Search for the cell housing the specified text and yield its [X, Y] center coordinate. 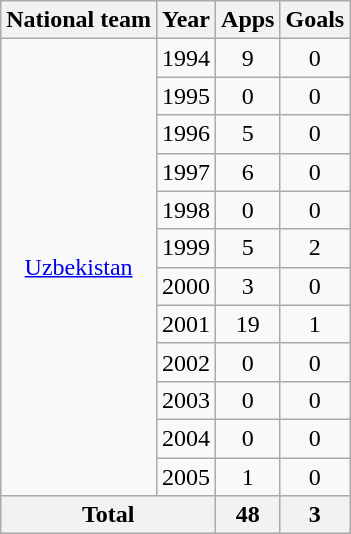
Apps [248, 20]
9 [248, 58]
2001 [186, 324]
2000 [186, 286]
1997 [186, 172]
Uzbekistan [79, 268]
6 [248, 172]
Year [186, 20]
Goals [315, 20]
2004 [186, 438]
1994 [186, 58]
2002 [186, 362]
2005 [186, 477]
1999 [186, 248]
1995 [186, 96]
48 [248, 515]
1996 [186, 134]
2003 [186, 400]
19 [248, 324]
1998 [186, 210]
Total [108, 515]
National team [79, 20]
2 [315, 248]
